From the cell containing the given text, extract its center point as (X, Y) coordinate. 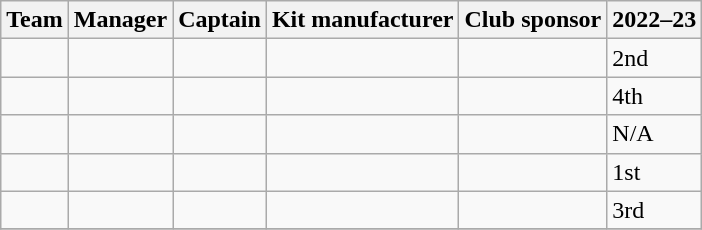
Kit manufacturer (362, 20)
1st (654, 172)
Club sponsor (533, 20)
N/A (654, 134)
4th (654, 96)
Manager (120, 20)
Team (35, 20)
Captain (220, 20)
2nd (654, 58)
3rd (654, 210)
2022–23 (654, 20)
